Search for the cell housing the specified text and yield its (X, Y) center coordinate. 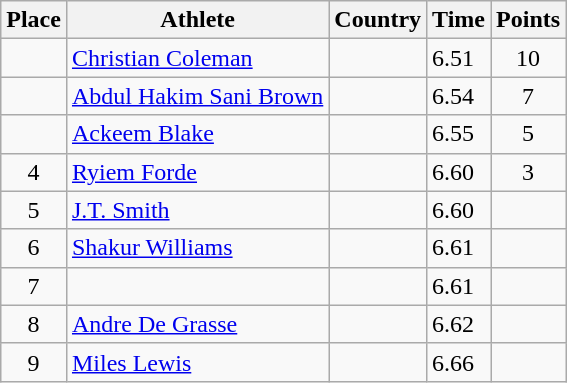
6.51 (459, 58)
10 (528, 58)
Ackeem Blake (197, 134)
J.T. Smith (197, 210)
6.62 (459, 324)
Miles Lewis (197, 362)
Abdul Hakim Sani Brown (197, 96)
6.66 (459, 362)
Time (459, 20)
Country (378, 20)
Christian Coleman (197, 58)
6.55 (459, 134)
4 (34, 172)
8 (34, 324)
Andre De Grasse (197, 324)
6.54 (459, 96)
Ryiem Forde (197, 172)
Shakur Williams (197, 248)
Place (34, 20)
6 (34, 248)
3 (528, 172)
9 (34, 362)
Points (528, 20)
Athlete (197, 20)
